Search for the cell housing the specified text and yield its [X, Y] center coordinate. 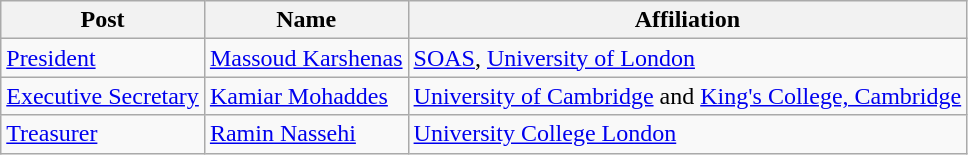
Kamiar Mohaddes [306, 96]
Ramin Nassehi [306, 134]
Affiliation [688, 20]
Name [306, 20]
Executive Secretary [103, 96]
President [103, 58]
University College London [688, 134]
Post [103, 20]
University of Cambridge and King's College, Cambridge [688, 96]
Treasurer [103, 134]
SOAS, University of London [688, 58]
Massoud Karshenas [306, 58]
